Capture the cell that displays the provided text and extract its (X, Y) central coordinate. 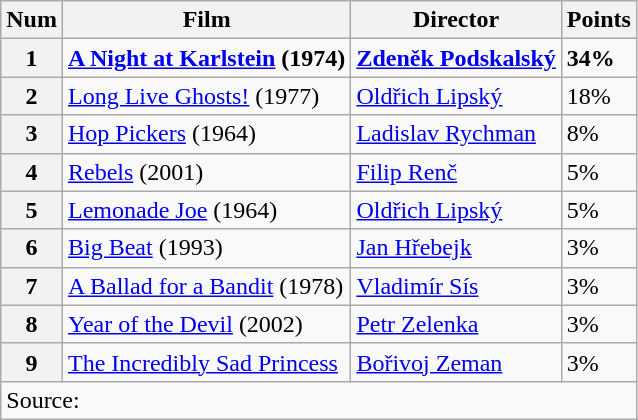
6 (32, 248)
A Ballad for a Bandit (1978) (206, 286)
Long Live Ghosts! (1977) (206, 96)
Ladislav Rychman (456, 134)
4 (32, 172)
7 (32, 286)
Hop Pickers (1964) (206, 134)
Bořivoj Zeman (456, 362)
Rebels (2001) (206, 172)
8 (32, 324)
5 (32, 210)
A Night at Karlstein (1974) (206, 58)
Film (206, 20)
9 (32, 362)
Year of the Devil (2002) (206, 324)
Big Beat (1993) (206, 248)
34% (598, 58)
1 (32, 58)
Filip Renč (456, 172)
18% (598, 96)
Jan Hřebejk (456, 248)
Lemonade Joe (1964) (206, 210)
Director (456, 20)
Points (598, 20)
Num (32, 20)
Vladimír Sís (456, 286)
Source: (319, 400)
2 (32, 96)
8% (598, 134)
Zdeněk Podskalský (456, 58)
The Incredibly Sad Princess (206, 362)
Petr Zelenka (456, 324)
3 (32, 134)
